For the text-containing cell, return its midpoint in [x, y] coordinate format. 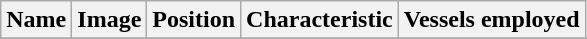
Characteristic [320, 20]
Vessels employed [492, 20]
Image [110, 20]
Name [36, 20]
Position [194, 20]
